Provide the (X, Y) coordinate of the cell's center where the given text is located.  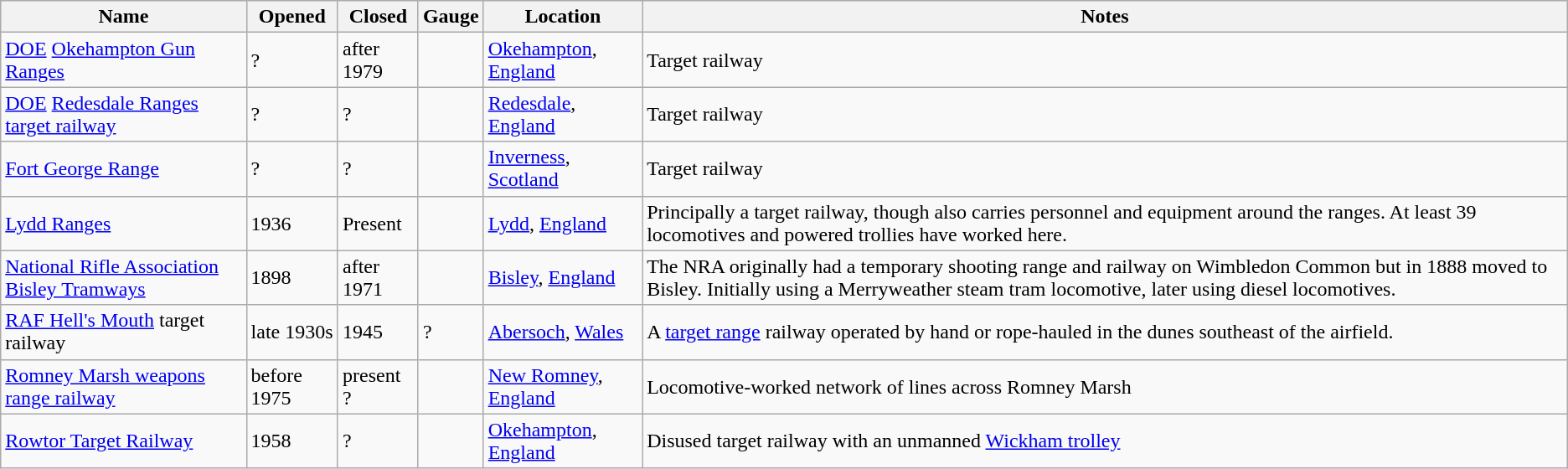
before 1975 (291, 387)
DOE Okehampton Gun Ranges (124, 60)
Opened (291, 17)
Redesdale, England (563, 114)
Fort George Range (124, 169)
Lydd, England (563, 223)
Gauge (451, 17)
DOE Redesdale Ranges target railway (124, 114)
after 1971 (378, 278)
Closed (378, 17)
Name (124, 17)
Romney Marsh weapons range railway (124, 387)
Location (563, 17)
1945 (378, 332)
after 1979 (378, 60)
late 1930s (291, 332)
RAF Hell's Mouth target railway (124, 332)
Lydd Ranges (124, 223)
National Rifle Association Bisley Tramways (124, 278)
Locomotive-worked network of lines across Romney Marsh (1106, 387)
Rowtor Target Railway (124, 441)
Bisley, England (563, 278)
Inverness, Scotland (563, 169)
Abersoch, Wales (563, 332)
Present (378, 223)
1898 (291, 278)
Disused target railway with an unmanned Wickham trolley (1106, 441)
A target range railway operated by hand or rope-hauled in the dunes southeast of the airfield. (1106, 332)
1958 (291, 441)
Notes (1106, 17)
New Romney, England (563, 387)
present ? (378, 387)
1936 (291, 223)
